Find where the given text appears and provide that cell's center as [x, y] coordinate. 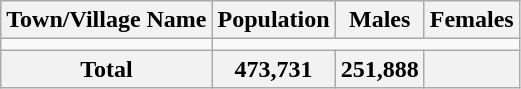
Males [380, 20]
Town/Village Name [106, 20]
251,888 [380, 69]
473,731 [274, 69]
Total [106, 69]
Population [274, 20]
Females [472, 20]
